Identify which cell holds the provided text, then report its [x, y] central coordinate. 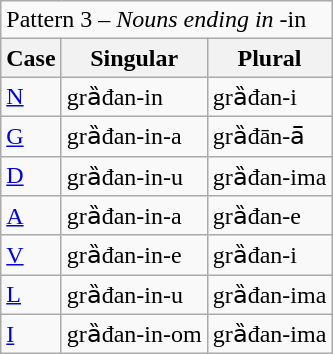
D [31, 176]
grȁđan-in-e [134, 255]
Pattern 3 – Nouns ending in -in [166, 20]
I [31, 334]
grȁđan-e [270, 216]
N [31, 97]
grȁđan-in-om [134, 334]
Singular [134, 58]
V [31, 255]
G [31, 136]
grȁđan-in [134, 97]
grȁđān-ā̄ [270, 136]
A [31, 216]
L [31, 295]
Plural [270, 58]
Case [31, 58]
